Provide the (x, y) coordinate of the cell's center where the given text is located.  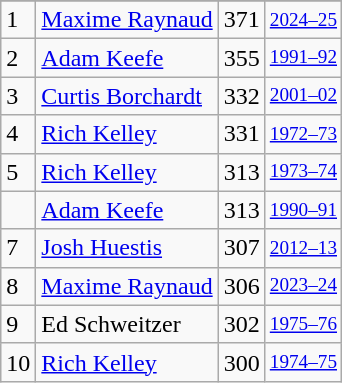
1 (18, 20)
355 (242, 58)
10 (18, 362)
7 (18, 248)
300 (242, 362)
1990–91 (303, 210)
2 (18, 58)
3 (18, 96)
332 (242, 96)
1991–92 (303, 58)
2001–02 (303, 96)
306 (242, 286)
302 (242, 324)
331 (242, 134)
1974–75 (303, 362)
9 (18, 324)
1972–73 (303, 134)
1975–76 (303, 324)
4 (18, 134)
5 (18, 172)
Curtis Borchardt (127, 96)
2024–25 (303, 20)
307 (242, 248)
2023–24 (303, 286)
Josh Huestis (127, 248)
2012–13 (303, 248)
Ed Schweitzer (127, 324)
371 (242, 20)
8 (18, 286)
1973–74 (303, 172)
